Return the [x, y] coordinate for the center point of the cell that contains the specified text.  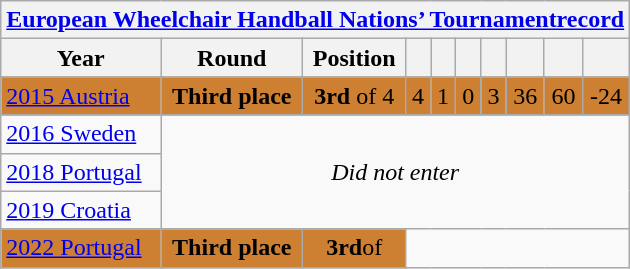
2016 Sweden [81, 134]
3rd of 4 [354, 96]
3 [494, 96]
-24 [606, 96]
60 [563, 96]
2019 Croatia [81, 210]
Position [354, 58]
2015 Austria [81, 96]
36 [525, 96]
Year [81, 58]
3rdof [354, 248]
2022 Portugal [81, 248]
Did not enter [396, 172]
0 [468, 96]
Round [232, 58]
European Wheelchair Handball Nations’ Tournamentrecord [316, 20]
4 [418, 96]
2018 Portugal [81, 172]
1 [442, 96]
